Find where the given text appears and provide that cell's center as [x, y] coordinate. 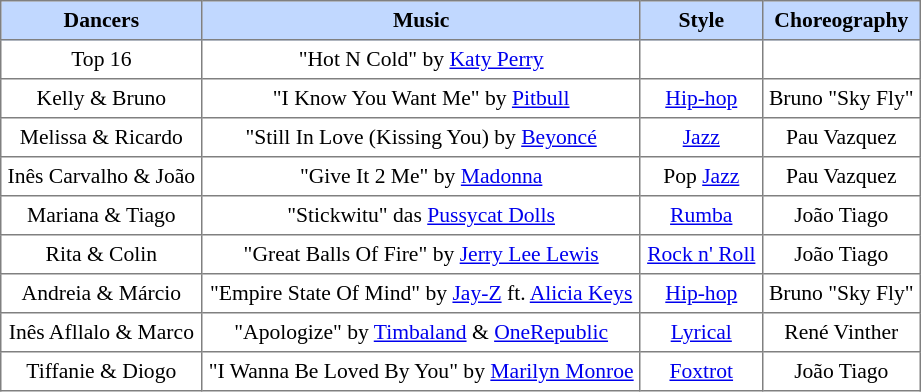
Lyrical [701, 332]
Inês Carvalho & João [102, 176]
Kelly & Bruno [102, 98]
Rita & Colin [102, 254]
"I Know You Want Me" by Pitbull [422, 98]
"Still In Love (Kissing You) by Beyoncé [422, 138]
Music [422, 20]
"Hot N Cold" by Katy Perry [422, 60]
"Empire State Of Mind" by Jay-Z ft. Alicia Keys [422, 294]
"Give It 2 Me" by Madonna [422, 176]
Rumba [701, 216]
Pop Jazz [701, 176]
Tiffanie & Diogo [102, 372]
"I Wanna Be Loved By You" by Marilyn Monroe [422, 372]
Melissa & Ricardo [102, 138]
"Apologize" by Timbaland & OneRepublic [422, 332]
Rock n' Roll [701, 254]
Top 16 [102, 60]
Andreia & Márcio [102, 294]
Choreography [841, 20]
Mariana & Tiago [102, 216]
Inês Afllalo & Marco [102, 332]
Style [701, 20]
"Great Balls Of Fire" by Jerry Lee Lewis [422, 254]
Foxtrot [701, 372]
Dancers [102, 20]
René Vinther [841, 332]
"Stickwitu" das Pussycat Dolls [422, 216]
Jazz [701, 138]
